Pinpoint the cell where the given text exists, returning its [X, Y] midpoint coordinate. 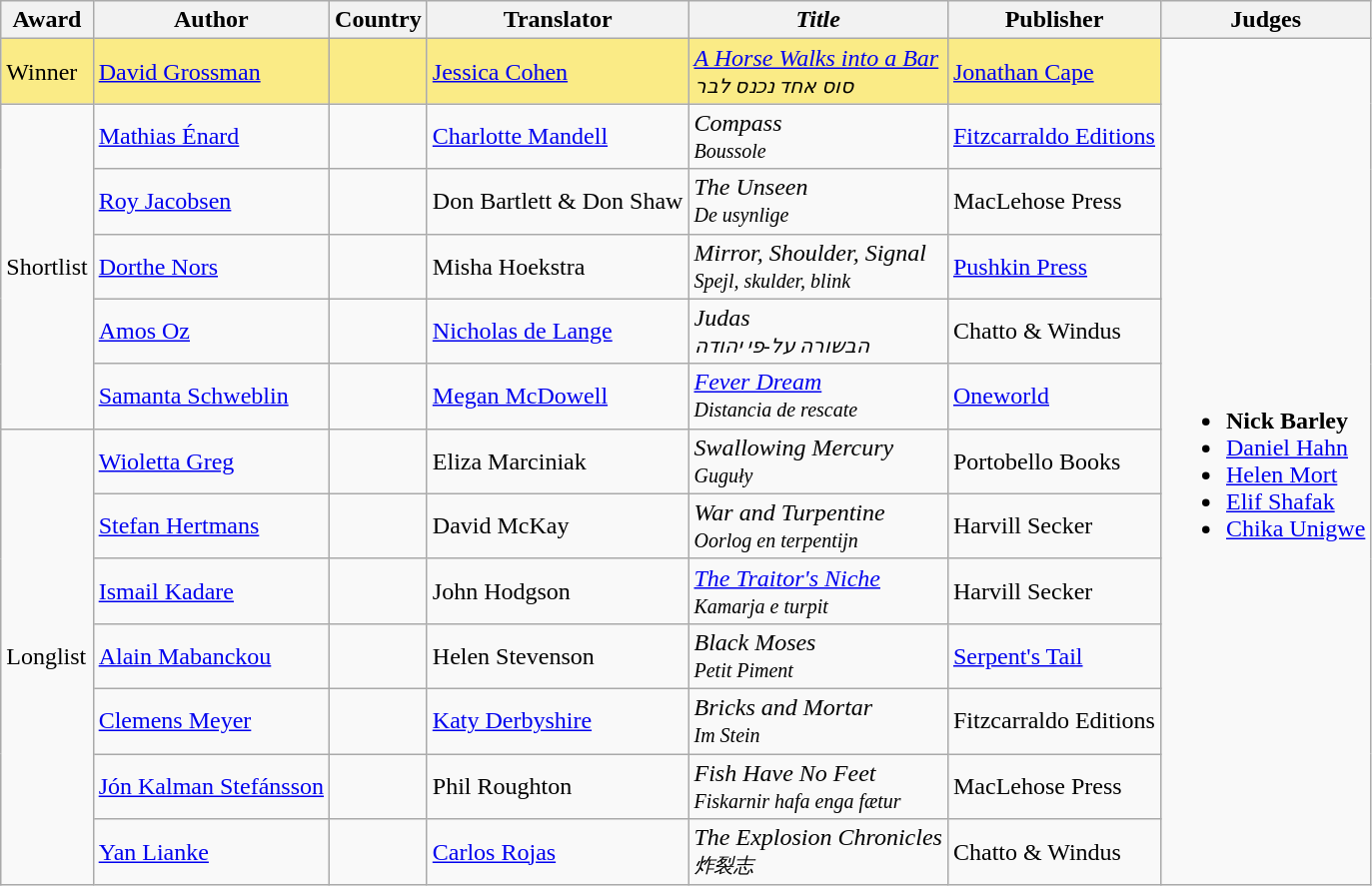
Jonathan Cape [1053, 72]
Dorthe Nors [211, 266]
Jón Kalman Stefánsson [211, 785]
Country [379, 20]
A Horse Walks into a Barסוס אחד נכנס לבר [818, 72]
War and TurpentineOorlog en terpentijn [818, 525]
Translator [558, 20]
Nick BarleyDaniel HahnHelen MortElif ShafakChika Unigwe [1265, 461]
Charlotte Mandell [558, 136]
Swallowing MercuryGuguły [818, 461]
Author [211, 20]
Stefan Hertmans [211, 525]
The Explosion Chronicles炸裂志 [818, 853]
Helen Stevenson [558, 655]
David McKay [558, 525]
Pushkin Press [1053, 266]
Shortlist [47, 266]
John Hodgson [558, 591]
David Grossman [211, 72]
Katy Derbyshire [558, 721]
Yan Lianke [211, 853]
Megan McDowell [558, 396]
Samanta Schweblin [211, 396]
Serpent's Tail [1053, 655]
Fever DreamDistancia de rescate [818, 396]
Jessica Cohen [558, 72]
The Traitor's NicheKamarja e turpit [818, 591]
Bricks and MortarIm Stein [818, 721]
Clemens Meyer [211, 721]
Eliza Marciniak [558, 461]
Phil Roughton [558, 785]
Mirror, Shoulder, SignalSpejl, skulder, blink [818, 266]
Portobello Books [1053, 461]
Longlist [47, 657]
CompassBoussole [818, 136]
Mathias Énard [211, 136]
Ismail Kadare [211, 591]
Don Bartlett & Don Shaw [558, 202]
Nicholas de Lange [558, 332]
The UnseenDe usynlige [818, 202]
Misha Hoekstra [558, 266]
Award [47, 20]
Title [818, 20]
Carlos Rojas [558, 853]
Judasהבשורה על-פי יהודה [818, 332]
Oneworld [1053, 396]
Publisher [1053, 20]
Alain Mabanckou [211, 655]
Amos Oz [211, 332]
Judges [1265, 20]
Fish Have No FeetFiskarnir hafa enga fætur [818, 785]
Wioletta Greg [211, 461]
Roy Jacobsen [211, 202]
Black MosesPetit Piment [818, 655]
Winner [47, 72]
